Pinpoint the cell where the given text exists, returning its (X, Y) midpoint coordinate. 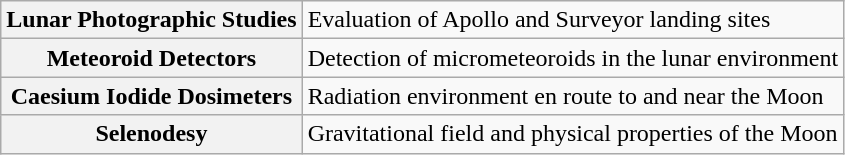
Gravitational field and physical properties of the Moon (573, 134)
Detection of micrometeoroids in the lunar environment (573, 58)
Lunar Photographic Studies (152, 20)
Meteoroid Detectors (152, 58)
Caesium Iodide Dosimeters (152, 96)
Selenodesy (152, 134)
Radiation environment en route to and near the Moon (573, 96)
Evaluation of Apollo and Surveyor landing sites (573, 20)
